Return the [X, Y] coordinate for the center point of the cell that contains the specified text.  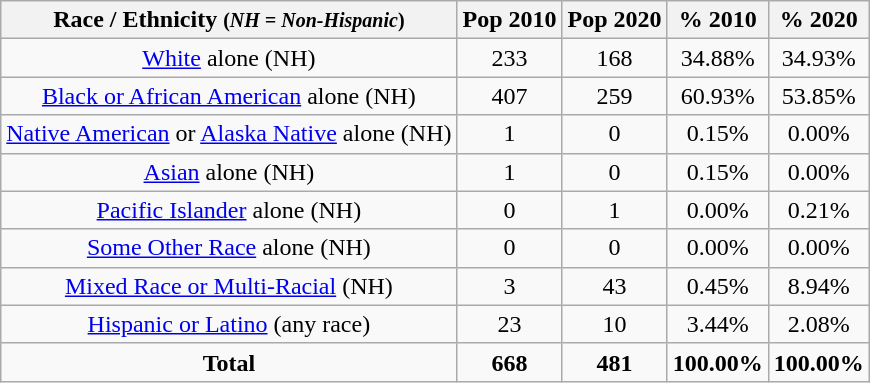
668 [510, 362]
8.94% [818, 286]
23 [510, 324]
60.93% [718, 96]
Mixed Race or Multi-Racial (NH) [229, 286]
Pop 2020 [614, 20]
259 [614, 96]
% 2010 [718, 20]
Black or African American alone (NH) [229, 96]
Some Other Race alone (NH) [229, 248]
34.88% [718, 58]
34.93% [818, 58]
3.44% [718, 324]
0.45% [718, 286]
Race / Ethnicity (NH = Non-Hispanic) [229, 20]
Hispanic or Latino (any race) [229, 324]
407 [510, 96]
481 [614, 362]
10 [614, 324]
Total [229, 362]
Asian alone (NH) [229, 172]
0.21% [818, 210]
43 [614, 286]
53.85% [818, 96]
White alone (NH) [229, 58]
168 [614, 58]
3 [510, 286]
Pop 2010 [510, 20]
% 2020 [818, 20]
Native American or Alaska Native alone (NH) [229, 134]
Pacific Islander alone (NH) [229, 210]
2.08% [818, 324]
233 [510, 58]
